Identify which cell holds the provided text, then report its [x, y] central coordinate. 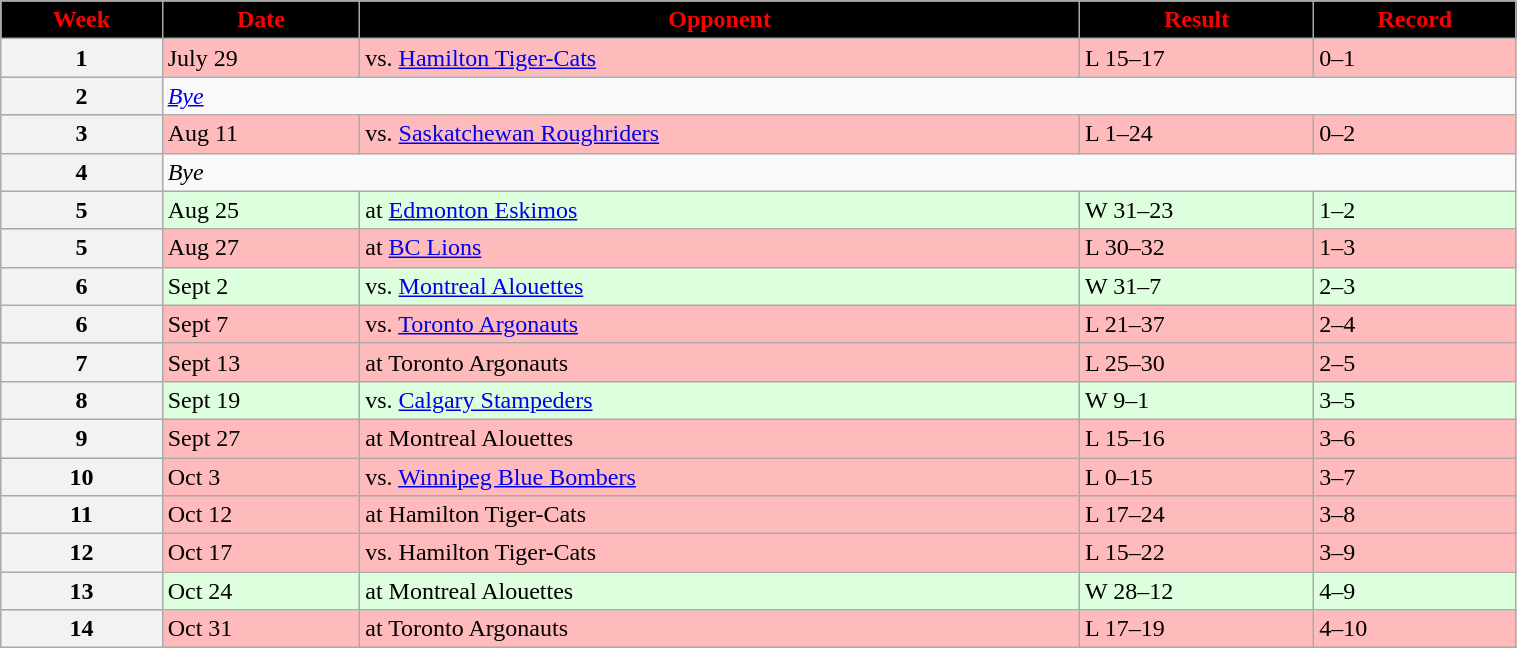
10 [82, 477]
Oct 3 [261, 477]
11 [82, 515]
vs. Montreal Alouettes [720, 286]
Aug 11 [261, 134]
1–3 [1415, 248]
9 [82, 438]
at Hamilton Tiger-Cats [720, 515]
1 [82, 58]
4–10 [1415, 629]
W 28–12 [1196, 591]
L 15–17 [1196, 58]
Oct 31 [261, 629]
July 29 [261, 58]
2 [82, 96]
L 15–16 [1196, 438]
3–5 [1415, 400]
Sept 19 [261, 400]
3–8 [1415, 515]
2–5 [1415, 362]
Oct 24 [261, 591]
8 [82, 400]
Week [82, 20]
2–3 [1415, 286]
3–9 [1415, 553]
13 [82, 591]
L 15–22 [1196, 553]
14 [82, 629]
vs. Toronto Argonauts [720, 324]
L 1–24 [1196, 134]
vs. Saskatchewan Roughriders [720, 134]
Aug 27 [261, 248]
Oct 17 [261, 553]
Oct 12 [261, 515]
L 25–30 [1196, 362]
at Edmonton Eskimos [720, 210]
L 17–24 [1196, 515]
W 9–1 [1196, 400]
L 0–15 [1196, 477]
3 [82, 134]
Sept 27 [261, 438]
Aug 25 [261, 210]
3–6 [1415, 438]
L 17–19 [1196, 629]
4 [82, 172]
W 31–7 [1196, 286]
Date [261, 20]
3–7 [1415, 477]
Opponent [720, 20]
7 [82, 362]
Sept 2 [261, 286]
Sept 7 [261, 324]
1–2 [1415, 210]
2–4 [1415, 324]
vs. Calgary Stampeders [720, 400]
L 30–32 [1196, 248]
W 31–23 [1196, 210]
0–1 [1415, 58]
vs. Winnipeg Blue Bombers [720, 477]
12 [82, 553]
4–9 [1415, 591]
L 21–37 [1196, 324]
Record [1415, 20]
at BC Lions [720, 248]
0–2 [1415, 134]
Sept 13 [261, 362]
Result [1196, 20]
